Search for the cell housing the specified text and yield its [X, Y] center coordinate. 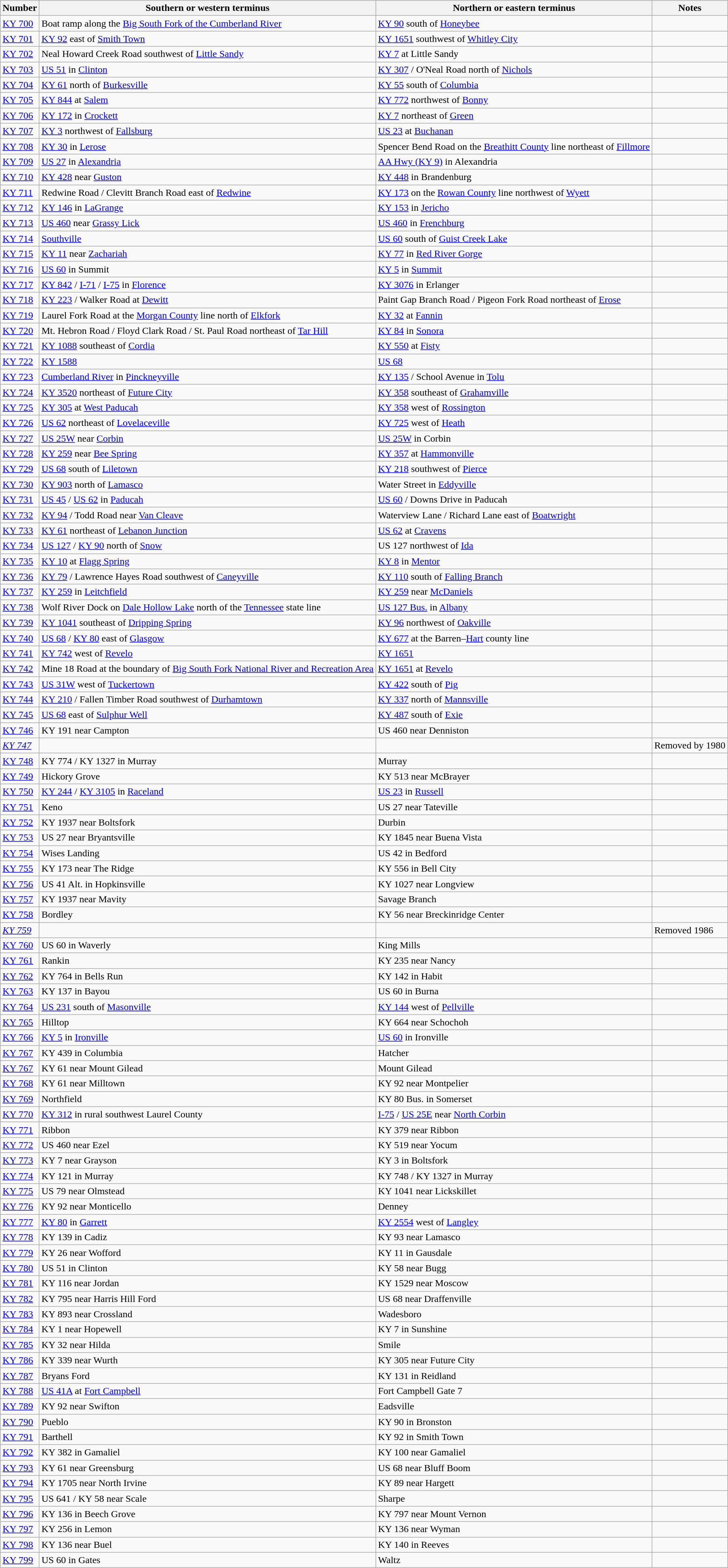
KY 719 [20, 315]
KY 703 [20, 69]
KY 382 in Gamaliel [208, 1453]
KY 715 [20, 254]
KY 1041 southeast of Dripping Spring [208, 623]
KY 726 [20, 423]
Cumberland River in Pinckneyville [208, 377]
KY 790 [20, 1421]
Pueblo [208, 1421]
KY 144 west of Pellville [514, 1007]
US 60 in Waverly [208, 945]
KY 61 northeast of Lebanon Junction [208, 530]
Denney [514, 1207]
Rankin [208, 961]
US 60 in Summit [208, 269]
Hatcher [514, 1053]
KY 8 in Mentor [514, 561]
KY 3520 northeast of Future City [208, 392]
KY 136 near Buel [208, 1545]
KY 795 near Harris Hill Ford [208, 1299]
Mount Gilead [514, 1068]
US 25W near Corbin [208, 438]
King Mills [514, 945]
KY 210 / Fallen Timber Road southwest of Durhamtown [208, 700]
KY 1705 near North Irvine [208, 1483]
Fort Campbell Gate 7 [514, 1391]
KY 428 near Guston [208, 177]
AA Hwy (KY 9) in Alexandria [514, 161]
KY 760 [20, 945]
Number [20, 8]
KY 748 / KY 1327 in Murray [514, 1176]
KY 131 in Reidland [514, 1375]
KY 785 [20, 1345]
Boat ramp along the Big South Fork of the Cumberland River [208, 23]
KY 796 [20, 1514]
KY 92 near Monticello [208, 1207]
US 460 in Frenchburg [514, 223]
KY 84 in Sonora [514, 331]
KY 728 [20, 454]
KY 721 [20, 346]
KY 7 at Little Sandy [514, 54]
KY 708 [20, 146]
KY 121 in Murray [208, 1176]
KY 766 [20, 1038]
KY 705 [20, 100]
KY 339 near Wurth [208, 1360]
Northern or eastern terminus [514, 8]
Durbin [514, 822]
Sharpe [514, 1499]
KY 191 near Campton [208, 730]
Bryans Ford [208, 1375]
KY 759 [20, 930]
US 68 east of Sulphur Well [208, 715]
KY 96 northwest of Oakville [514, 623]
KY 761 [20, 961]
KY 707 [20, 131]
KY 677 at the Barren–Hart county line [514, 638]
KY 742 west of Revelo [208, 653]
KY 92 near Swifton [208, 1406]
Paint Gap Branch Road / Pigeon Fork Road northeast of Erose [514, 300]
KY 92 near Montpelier [514, 1084]
Mine 18 Road at the boundary of Big South Fork National River and Recreation Area [208, 669]
Neal Howard Creek Road southwest of Little Sandy [208, 54]
KY 256 in Lemon [208, 1529]
US 60 south of Guist Creek Lake [514, 239]
KY 80 in Garrett [208, 1222]
KY 487 south of Exie [514, 715]
KY 755 [20, 868]
KY 737 [20, 592]
KY 94 / Todd Road near Van Cleave [208, 515]
Savage Branch [514, 899]
KY 792 [20, 1453]
Southern or western terminus [208, 8]
KY 55 south of Columbia [514, 85]
KY 312 in rural southwest Laurel County [208, 1114]
US 68 [514, 361]
KY 1 near Hopewell [208, 1329]
KY 700 [20, 23]
KY 720 [20, 331]
Notes [690, 8]
KY 116 near Jordan [208, 1283]
US 62 northeast of Lovelaceville [208, 423]
KY 736 [20, 576]
Waterview Lane / Richard Lane east of Boatwright [514, 515]
Spencer Bend Road on the Breathitt County line northeast of Fillmore [514, 146]
KY 714 [20, 239]
KY 100 near Gamaliel [514, 1453]
Smile [514, 1345]
KY 786 [20, 1360]
KY 775 [20, 1191]
KY 702 [20, 54]
KY 725 [20, 407]
KY 244 / KY 3105 in Raceland [208, 792]
KY 153 in Jericho [514, 208]
Eadsville [514, 1406]
KY 713 [20, 223]
KY 784 [20, 1329]
KY 7 in Sunshine [514, 1329]
KY 776 [20, 1207]
KY 794 [20, 1483]
KY 358 southeast of Grahamville [514, 392]
KY 799 [20, 1560]
KY 748 [20, 761]
KY 722 [20, 361]
KY 779 [20, 1253]
KY 135 / School Avenue in Tolu [514, 377]
Wolf River Dock on Dale Hollow Lake north of the Tennessee state line [208, 607]
KY 218 southwest of Pierce [514, 469]
KY 744 [20, 700]
KY 11 near Zachariah [208, 254]
KY 307 / O'Neal Road north of Nichols [514, 69]
US 60 in Burna [514, 992]
KY 1651 [514, 653]
KY 730 [20, 484]
KY 787 [20, 1375]
US 27 near Bryantsville [208, 838]
KY 735 [20, 561]
KY 26 near Wofford [208, 1253]
Wises Landing [208, 853]
KY 3 in Boltsfork [514, 1160]
Waltz [514, 1560]
US 62 at Cravens [514, 530]
KY 709 [20, 161]
KY 32 near Hilda [208, 1345]
KY 727 [20, 438]
KY 738 [20, 607]
Northfield [208, 1099]
KY 717 [20, 285]
US 41A at Fort Campbell [208, 1391]
US 23 in Russell [514, 792]
KY 79 / Lawrence Hayes Road southwest of Caneyville [208, 576]
KY 782 [20, 1299]
KY 1651 at Revelo [514, 669]
KY 5 in Ironville [208, 1038]
Mt. Hebron Road / Floyd Clark Road / St. Paul Road northeast of Tar Hill [208, 331]
KY 781 [20, 1283]
US 42 in Bedford [514, 853]
KY 32 at Fannin [514, 315]
KY 783 [20, 1314]
KY 768 [20, 1084]
KY 797 [20, 1529]
Hilltop [208, 1022]
KY 718 [20, 300]
KY 701 [20, 39]
US 25W in Corbin [514, 438]
KY 550 at Fisty [514, 346]
KY 771 [20, 1130]
KY 729 [20, 469]
KY 844 at Salem [208, 100]
KY 769 [20, 1099]
KY 842 / I-71 / I-75 in Florence [208, 285]
KY 716 [20, 269]
KY 58 near Bugg [514, 1268]
KY 10 at Flagg Spring [208, 561]
KY 1041 near Lickskillet [514, 1191]
KY 758 [20, 914]
KY 770 [20, 1114]
KY 1529 near Moscow [514, 1283]
KY 1845 near Buena Vista [514, 838]
KY 140 in Reeves [514, 1545]
KY 223 / Walker Road at Dewitt [208, 300]
KY 706 [20, 115]
KY 1588 [208, 361]
US 127 Bus. in Albany [514, 607]
KY 90 in Bronston [514, 1421]
KY 772 northwest of Bonny [514, 100]
KY 305 at West Paducah [208, 407]
KY 774 [20, 1176]
KY 723 [20, 377]
KY 2554 west of Langley [514, 1222]
KY 259 near Bee Spring [208, 454]
KY 903 north of Lamasco [208, 484]
KY 1937 near Boltsfork [208, 822]
KY 788 [20, 1391]
KY 746 [20, 730]
US 127 northwest of Ida [514, 546]
Removed by 1980 [690, 746]
KY 893 near Crossland [208, 1314]
US 460 near Ezel [208, 1145]
US 60 in Ironville [514, 1038]
Hickory Grove [208, 776]
KY 731 [20, 500]
KY 77 in Red River Gorge [514, 254]
KY 30 in Lerose [208, 146]
Southville [208, 239]
KY 754 [20, 853]
KY 5 in Summit [514, 269]
KY 765 [20, 1022]
KY 172 in Crockett [208, 115]
US 127 / KY 90 north of Snow [208, 546]
KY 513 near McBrayer [514, 776]
KY 3 northwest of Fallsburg [208, 131]
KY 733 [20, 530]
Removed 1986 [690, 930]
KY 750 [20, 792]
KY 90 south of Honeybee [514, 23]
Laurel Fork Road at the Morgan County line north of Elkfork [208, 315]
KY 56 near Breckinridge Center [514, 914]
KY 173 near The Ridge [208, 868]
KY 3076 in Erlanger [514, 285]
KY 1651 southwest of Whitley City [514, 39]
KY 780 [20, 1268]
KY 789 [20, 1406]
KY 739 [20, 623]
KY 92 east of Smith Town [208, 39]
KY 741 [20, 653]
US 460 near Grassy Lick [208, 223]
KY 358 west of Rossington [514, 407]
US 68 / KY 80 east of Glasgow [208, 638]
KY 777 [20, 1222]
KY 753 [20, 838]
KY 136 near Wyman [514, 1529]
Barthell [208, 1437]
KY 749 [20, 776]
KY 764 in Bells Run [208, 976]
KY 80 Bus. in Somerset [514, 1099]
US 641 / KY 58 near Scale [208, 1499]
KY 259 near McDaniels [514, 592]
KY 751 [20, 807]
KY 379 near Ribbon [514, 1130]
KY 93 near Lamasco [514, 1237]
KY 422 south of Pig [514, 684]
KY 795 [20, 1499]
KY 137 in Bayou [208, 992]
KY 92 in Smith Town [514, 1437]
US 60 / Downs Drive in Paducah [514, 500]
KY 774 / KY 1327 in Murray [208, 761]
US 45 / US 62 in Paducah [208, 500]
KY 772 [20, 1145]
KY 61 near Greensburg [208, 1468]
KY 757 [20, 899]
KY 712 [20, 208]
Wadesboro [514, 1314]
KY 756 [20, 884]
Bordley [208, 914]
KY 752 [20, 822]
US 68 south of Liletown [208, 469]
KY 664 near Schochoh [514, 1022]
KY 448 in Brandenburg [514, 177]
KY 235 near Nancy [514, 961]
KY 173 on the Rowan County line northwest of Wyett [514, 193]
KY 61 near Milltown [208, 1084]
Keno [208, 807]
KY 556 in Bell City [514, 868]
KY 61 north of Burkesville [208, 85]
Water Street in Eddyville [514, 484]
KY 439 in Columbia [208, 1053]
KY 710 [20, 177]
KY 1027 near Longview [514, 884]
KY 793 [20, 1468]
KY 61 near Mount Gilead [208, 1068]
KY 357 at Hammonville [514, 454]
KY 711 [20, 193]
KY 305 near Future City [514, 1360]
KY 704 [20, 85]
KY 136 in Beech Grove [208, 1514]
US 231 south of Masonville [208, 1007]
US 27 in Alexandria [208, 161]
Ribbon [208, 1130]
KY 764 [20, 1007]
Redwine Road / Clevitt Branch Road east of Redwine [208, 193]
US 41 Alt. in Hopkinsville [208, 884]
KY 732 [20, 515]
KY 7 northeast of Green [514, 115]
KY 259 in Leitchfield [208, 592]
KY 743 [20, 684]
KY 11 in Gausdale [514, 1253]
KY 734 [20, 546]
KY 791 [20, 1437]
KY 763 [20, 992]
US 68 near Draffenville [514, 1299]
US 31W west of Tuckertown [208, 684]
US 60 in Gates [208, 1560]
KY 798 [20, 1545]
KY 762 [20, 976]
KY 773 [20, 1160]
KY 747 [20, 746]
KY 519 near Yocum [514, 1145]
KY 745 [20, 715]
KY 724 [20, 392]
KY 142 in Habit [514, 976]
KY 89 near Hargett [514, 1483]
US 460 near Denniston [514, 730]
Murray [514, 761]
US 23 at Buchanan [514, 131]
KY 725 west of Heath [514, 423]
KY 337 north of Mannsville [514, 700]
KY 742 [20, 669]
KY 1937 near Mavity [208, 899]
US 27 near Tateville [514, 807]
KY 139 in Cadiz [208, 1237]
KY 7 near Grayson [208, 1160]
KY 1088 southeast of Cordia [208, 346]
KY 778 [20, 1237]
I-75 / US 25E near North Corbin [514, 1114]
KY 146 in LaGrange [208, 208]
KY 110 south of Falling Branch [514, 576]
KY 797 near Mount Vernon [514, 1514]
KY 740 [20, 638]
US 68 near Bluff Boom [514, 1468]
US 79 near Olmstead [208, 1191]
